Output the [x, y] coordinate of the center of the cell containing the given text.  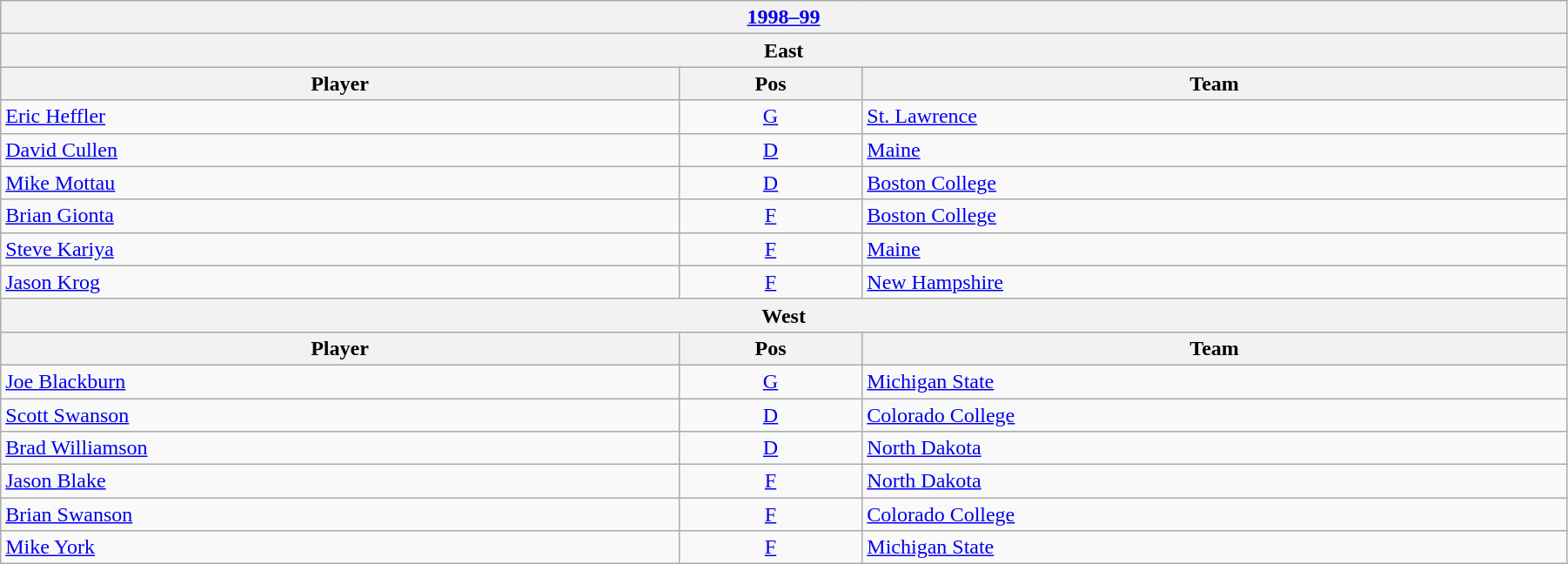
New Hampshire [1215, 282]
1998–99 [784, 17]
Joe Blackburn [340, 381]
Brian Swanson [340, 514]
West [784, 315]
Scott Swanson [340, 415]
Jason Blake [340, 481]
Mike Mottau [340, 183]
David Cullen [340, 150]
Steve Kariya [340, 249]
Brian Gionta [340, 216]
Eric Heffler [340, 117]
Mike York [340, 547]
East [784, 50]
Jason Krog [340, 282]
Brad Williamson [340, 448]
St. Lawrence [1215, 117]
